Provide the [x, y] coordinate of the cell's center where the given text is located.  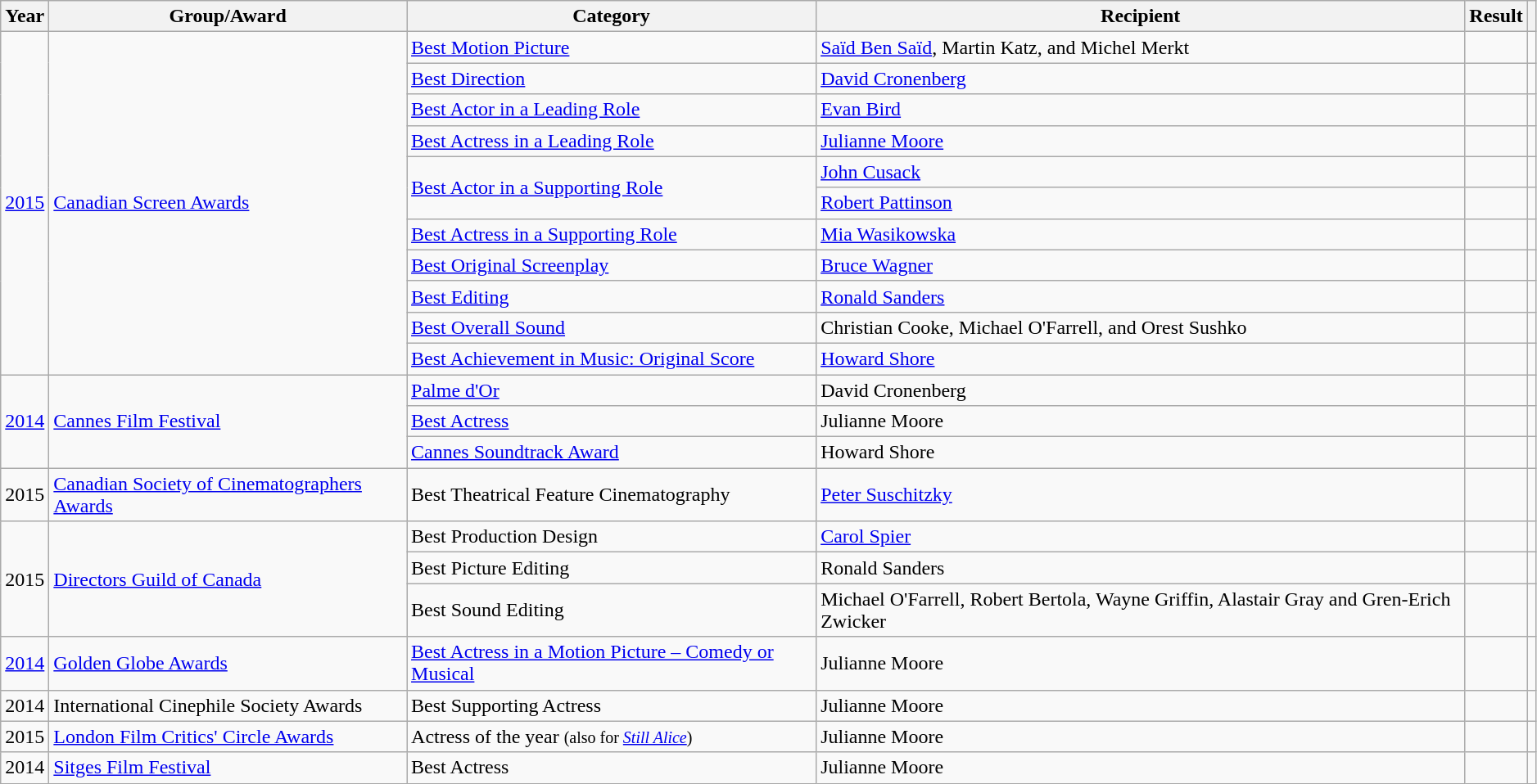
Canadian Screen Awards [228, 203]
Peter Suschitzky [1141, 494]
Best Achievement in Music: Original Score [612, 358]
Bruce Wagner [1141, 265]
Best Original Screenplay [612, 265]
Category [612, 16]
Best Supporting Actress [612, 705]
Best Production Design [612, 537]
Christian Cooke, Michael O'Farrell, and Orest Sushko [1141, 327]
Best Theatrical Feature Cinematography [612, 494]
Best Actress in a Leading Role [612, 141]
John Cusack [1141, 172]
Best Actor in a Leading Role [612, 110]
Michael O'Farrell, Robert Bertola, Wayne Griffin, Alastair Gray and Gren-Erich Zwicker [1141, 611]
Best Actress in a Motion Picture – Comedy or Musical [612, 663]
Best Picture Editing [612, 568]
Best Direction [612, 79]
Year [25, 16]
Carol Spier [1141, 537]
Cannes Soundtrack Award [612, 453]
Best Sound Editing [612, 611]
London Film Critics' Circle Awards [228, 737]
Group/Award [228, 16]
Palme d'Or [612, 390]
Best Actress in a Supporting Role [612, 234]
Saïd Ben Saïd, Martin Katz, and Michel Merkt [1141, 47]
Directors Guild of Canada [228, 579]
Recipient [1141, 16]
Cannes Film Festival [228, 421]
Best Actor in a Supporting Role [612, 187]
Result [1496, 16]
International Cinephile Society Awards [228, 705]
Actress of the year (also for Still Alice) [612, 737]
Canadian Society of Cinematographers Awards [228, 494]
Best Overall Sound [612, 327]
Sitges Film Festival [228, 768]
Robert Pattinson [1141, 203]
Evan Bird [1141, 110]
Best Editing [612, 296]
Golden Globe Awards [228, 663]
Best Motion Picture [612, 47]
Mia Wasikowska [1141, 234]
